Identify which cell holds the provided text, then report its (X, Y) central coordinate. 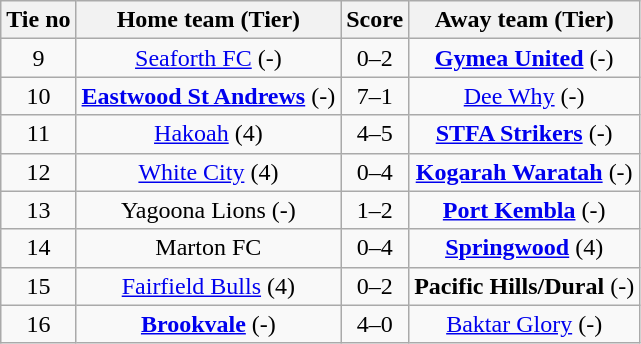
Gymea United (-) (524, 58)
Home team (Tier) (208, 20)
Springwood (4) (524, 248)
Marton FC (208, 248)
Baktar Glory (-) (524, 324)
16 (38, 324)
Dee Why (-) (524, 96)
Tie no (38, 20)
Eastwood St Andrews (-) (208, 96)
9 (38, 58)
11 (38, 134)
15 (38, 286)
Seaforth FC (-) (208, 58)
14 (38, 248)
Hakoah (4) (208, 134)
Kogarah Waratah (-) (524, 172)
4–0 (375, 324)
Away team (Tier) (524, 20)
10 (38, 96)
12 (38, 172)
Brookvale (-) (208, 324)
Yagoona Lions (-) (208, 210)
White City (4) (208, 172)
Pacific Hills/Dural (-) (524, 286)
7–1 (375, 96)
Port Kembla (-) (524, 210)
Fairfield Bulls (4) (208, 286)
1–2 (375, 210)
Score (375, 20)
13 (38, 210)
4–5 (375, 134)
STFA Strikers (-) (524, 134)
